Locate the cell with the specified text and output its (X, Y) center coordinate. 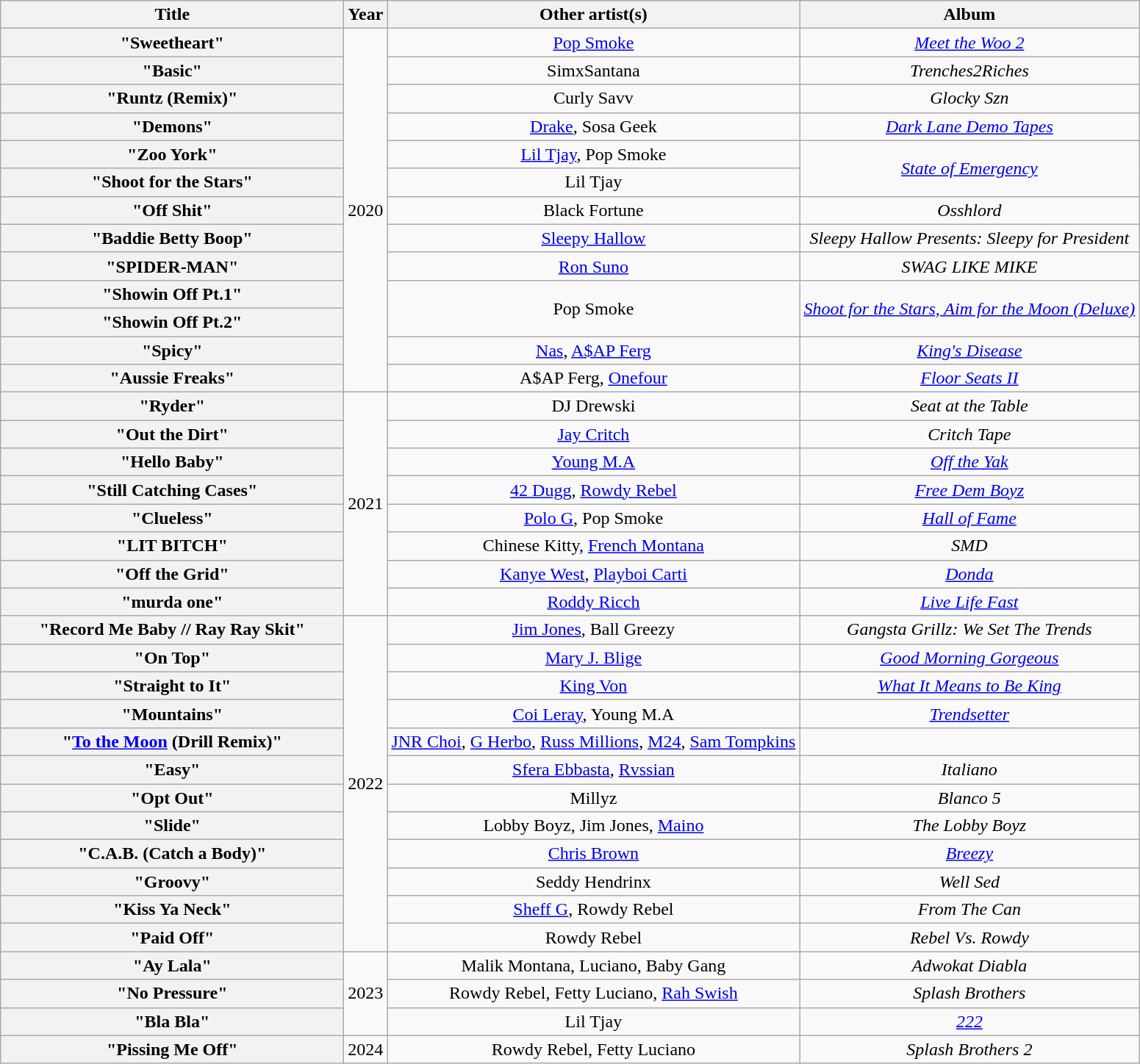
"Off the Grid" (172, 574)
SimxSantana (594, 71)
Good Morning Gorgeous (969, 658)
"Basic" (172, 71)
"Mountains" (172, 713)
Sleepy Hallow (594, 238)
Lil Tjay, Pop Smoke (594, 154)
Floor Seats II (969, 378)
Critch Tape (969, 434)
"No Pressure" (172, 993)
Coi Leray, Young M.A (594, 713)
Rebel Vs. Rowdy (969, 938)
Kanye West, Playboi Carti (594, 574)
Title (172, 15)
Jim Jones, Ball Greezy (594, 630)
Polo G, Pop Smoke (594, 518)
"Off Shit" (172, 210)
2024 (366, 1049)
The Lobby Boyz (969, 826)
"On Top" (172, 658)
"Record Me Baby // Ray Ray Skit" (172, 630)
Lobby Boyz, Jim Jones, Maino (594, 826)
2020 (366, 210)
Roddy Ricch (594, 602)
"Runtz (Remix)" (172, 98)
Blanco 5 (969, 797)
Sheff G, Rowdy Rebel (594, 910)
SMD (969, 546)
"Opt Out" (172, 797)
Splash Brothers (969, 993)
"Pissing Me Off" (172, 1049)
King's Disease (969, 351)
"Showin Off Pt.2" (172, 322)
State of Emergency (969, 168)
Italiano (969, 769)
Ron Suno (594, 266)
"Easy" (172, 769)
"Bla Bla" (172, 1021)
Malik Montana, Luciano, Baby Gang (594, 966)
2023 (366, 993)
"Slide" (172, 826)
"Kiss Ya Neck" (172, 910)
"Shoot for the Stars" (172, 182)
"Showin Off Pt.1" (172, 294)
Curly Savv (594, 98)
Chris Brown (594, 854)
Mary J. Blige (594, 658)
Black Fortune (594, 210)
Seddy Hendrinx (594, 882)
"Aussie Freaks" (172, 378)
Year (366, 15)
DJ Drewski (594, 406)
JNR Choi, G Herbo, Russ Millions, M24, Sam Tompkins (594, 741)
Rowdy Rebel (594, 938)
Rowdy Rebel, Fetty Luciano, Rah Swish (594, 993)
Glocky Szn (969, 98)
2022 (366, 783)
Album (969, 15)
Nas, A$AP Ferg (594, 351)
Drake, Sosa Geek (594, 126)
"Sweetheart" (172, 43)
Live Life Fast (969, 602)
Splash Brothers 2 (969, 1049)
"Hello Baby" (172, 462)
King Von (594, 686)
Other artist(s) (594, 15)
"Baddie Betty Boop" (172, 238)
222 (969, 1021)
Chinese Kitty, French Montana (594, 546)
Hall of Fame (969, 518)
"Out the Dirt" (172, 434)
Well Sed (969, 882)
"Paid Off" (172, 938)
"Spicy" (172, 351)
Millyz (594, 797)
42 Dugg, Rowdy Rebel (594, 490)
"To the Moon (Drill Remix)" (172, 741)
Trendsetter (969, 713)
"Still Catching Cases" (172, 490)
Off the Yak (969, 462)
Breezy (969, 854)
Osshlord (969, 210)
Adwokat Diabla (969, 966)
Donda (969, 574)
Jay Critch (594, 434)
Trenches2Riches (969, 71)
"C.A.B. (Catch a Body)" (172, 854)
SWAG LIKE MIKE (969, 266)
"Demons" (172, 126)
"Groovy" (172, 882)
Free Dem Boyz (969, 490)
Young M.A (594, 462)
"Clueless" (172, 518)
"Straight to It" (172, 686)
Gangsta Grillz: We Set The Trends (969, 630)
From The Can (969, 910)
"Zoo York" (172, 154)
"murda one" (172, 602)
Seat at the Table (969, 406)
2021 (366, 504)
Rowdy Rebel, Fetty Luciano (594, 1049)
Sleepy Hallow Presents: Sleepy for President (969, 238)
Meet the Woo 2 (969, 43)
Shoot for the Stars, Aim for the Moon (Deluxe) (969, 308)
A$AP Ferg, Onefour (594, 378)
"Ay Lala" (172, 966)
Dark Lane Demo Tapes (969, 126)
Sfera Ebbasta, Rvssian (594, 769)
"Ryder" (172, 406)
"SPIDER-MAN" (172, 266)
What It Means to Be King (969, 686)
"LIT BITCH" (172, 546)
